Return the [X, Y] coordinate for the center point of the cell that contains the specified text.  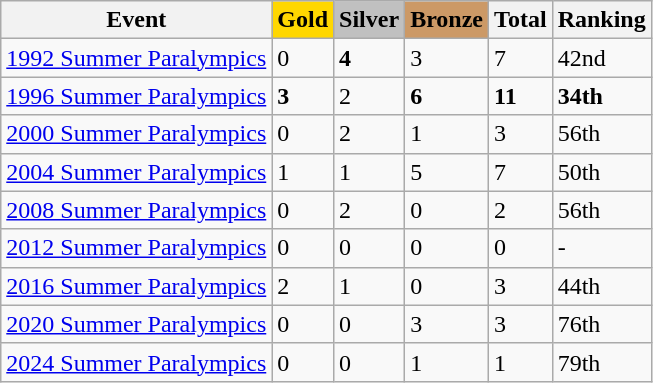
Gold [303, 20]
Ranking [602, 20]
11 [521, 96]
1996 Summer Paralympics [136, 96]
42nd [602, 58]
Total [521, 20]
34th [602, 96]
- [602, 248]
5 [447, 172]
2024 Summer Paralympics [136, 362]
79th [602, 362]
4 [370, 58]
2008 Summer Paralympics [136, 210]
50th [602, 172]
2020 Summer Paralympics [136, 324]
44th [602, 286]
1992 Summer Paralympics [136, 58]
2000 Summer Paralympics [136, 134]
6 [447, 96]
Bronze [447, 20]
76th [602, 324]
2016 Summer Paralympics [136, 286]
2004 Summer Paralympics [136, 172]
2012 Summer Paralympics [136, 248]
Event [136, 20]
Silver [370, 20]
